Detect which cell encompasses the target text, then output its [X, Y] center coordinate. 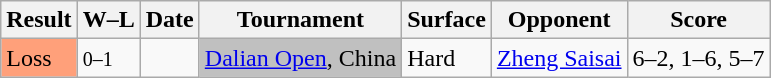
Dalian Open, China [300, 58]
Surface [447, 20]
Score [698, 20]
Zheng Saisai [559, 58]
Tournament [300, 20]
Loss [39, 58]
Result [39, 20]
Hard [447, 58]
Date [170, 20]
0–1 [108, 58]
Opponent [559, 20]
W–L [108, 20]
6–2, 1–6, 5–7 [698, 58]
